Capture the cell that displays the provided text and extract its (X, Y) central coordinate. 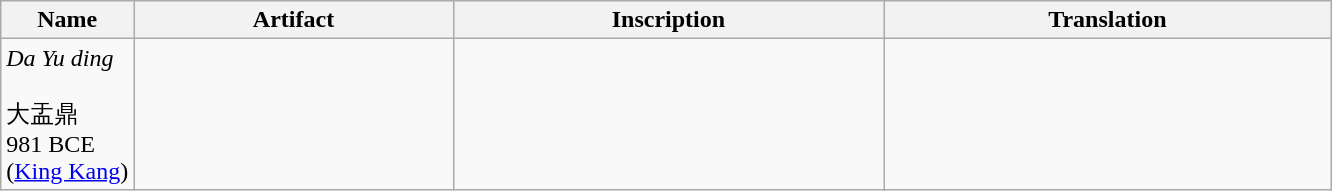
Da Yu ding大盂鼎981 BCE(King Kang) (68, 114)
Name (68, 20)
Inscription (668, 20)
Artifact (294, 20)
Translation (1108, 20)
